Search for the cell housing the specified text and yield its (x, y) center coordinate. 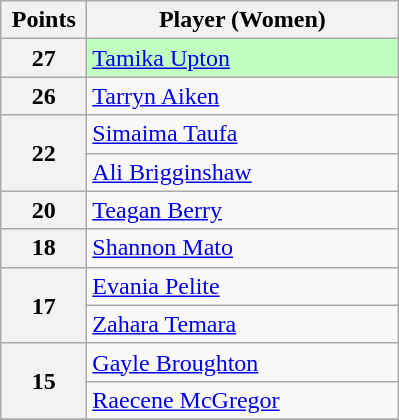
Points (44, 20)
20 (44, 210)
Zahara Temara (242, 324)
Player (Women) (242, 20)
Raecene McGregor (242, 400)
Teagan Berry (242, 210)
22 (44, 153)
Evania Pelite (242, 286)
18 (44, 248)
26 (44, 96)
Gayle Broughton (242, 362)
Tarryn Aiken (242, 96)
15 (44, 381)
Tamika Upton (242, 58)
17 (44, 305)
Shannon Mato (242, 248)
Simaima Taufa (242, 134)
Ali Brigginshaw (242, 172)
27 (44, 58)
